Pinpoint the cell where the given text exists, returning its [X, Y] midpoint coordinate. 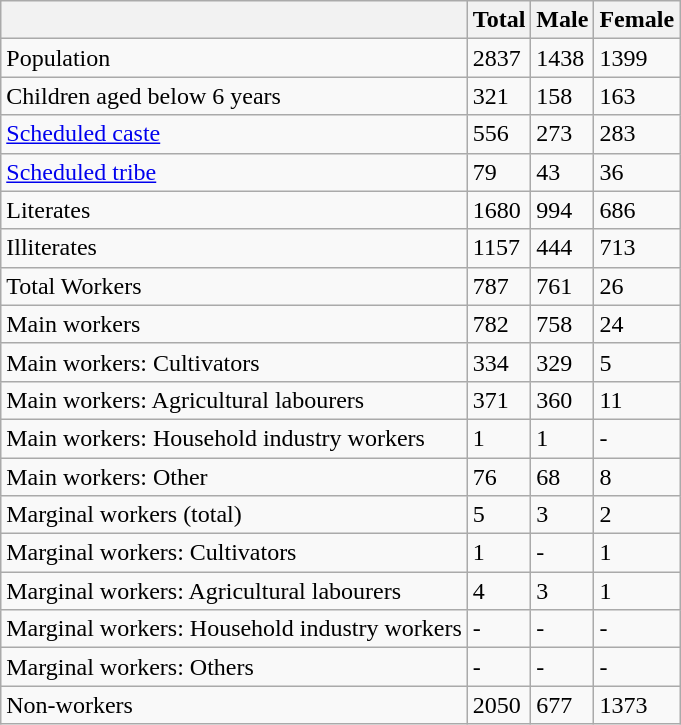
371 [499, 400]
4 [499, 591]
761 [562, 286]
556 [499, 134]
Main workers: Agricultural labourers [234, 400]
Male [562, 20]
758 [562, 324]
Population [234, 58]
2837 [499, 58]
Non-workers [234, 705]
273 [562, 134]
Main workers: Cultivators [234, 362]
2050 [499, 705]
76 [499, 477]
Main workers: Household industry workers [234, 438]
1373 [637, 705]
163 [637, 96]
36 [637, 172]
677 [562, 705]
782 [499, 324]
Marginal workers: Agricultural labourers [234, 591]
158 [562, 96]
43 [562, 172]
Female [637, 20]
11 [637, 400]
68 [562, 477]
Literates [234, 210]
334 [499, 362]
444 [562, 248]
Main workers: Other [234, 477]
283 [637, 134]
Marginal workers: Household industry workers [234, 629]
Total Workers [234, 286]
686 [637, 210]
1680 [499, 210]
Children aged below 6 years [234, 96]
329 [562, 362]
321 [499, 96]
Marginal workers: Cultivators [234, 553]
Total [499, 20]
Main workers [234, 324]
360 [562, 400]
8 [637, 477]
1399 [637, 58]
1157 [499, 248]
Marginal workers (total) [234, 515]
787 [499, 286]
Marginal workers: Others [234, 667]
24 [637, 324]
2 [637, 515]
Scheduled caste [234, 134]
Illiterates [234, 248]
79 [499, 172]
1438 [562, 58]
26 [637, 286]
Scheduled tribe [234, 172]
994 [562, 210]
713 [637, 248]
